Detect which cell encompasses the target text, then output its [x, y] center coordinate. 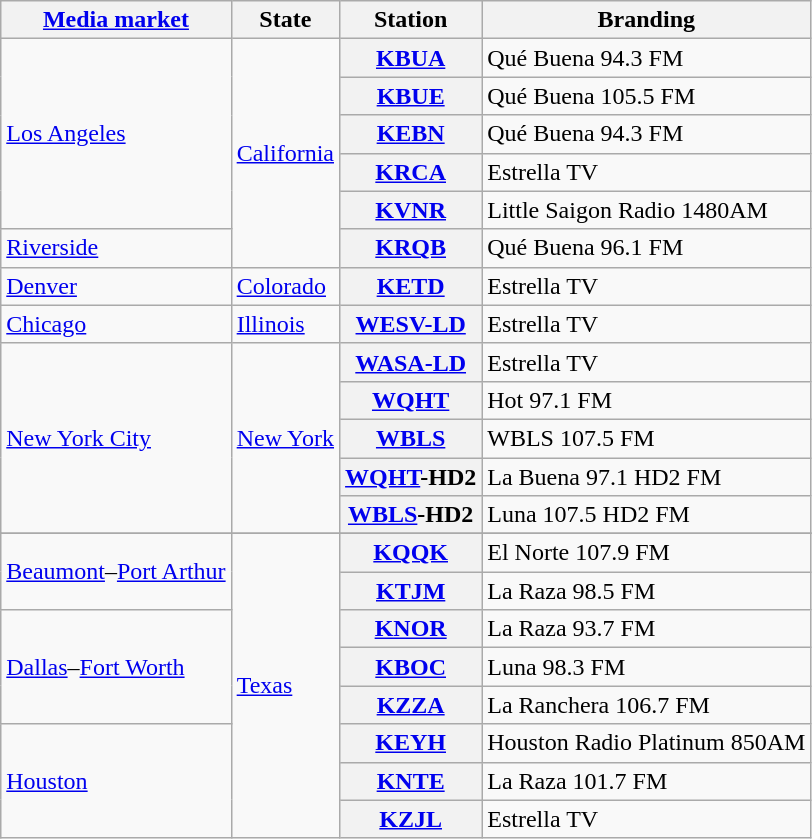
Colorado [285, 286]
KRQB [411, 248]
La Raza 98.5 FM [646, 591]
KBOC [411, 667]
Luna 107.5 HD2 FM [646, 515]
Beaumont–Port Arthur [116, 572]
Media market [116, 20]
Illinois [285, 324]
KZZA [411, 705]
La Raza 93.7 FM [646, 629]
Los Angeles [116, 134]
WBLS [411, 438]
Dallas–Fort Worth [116, 667]
WBLS-HD2 [411, 515]
Station [411, 20]
WBLS 107.5 FM [646, 438]
KBUE [411, 96]
KETD [411, 286]
Little Saigon Radio 1480AM [646, 210]
La Ranchera 106.7 FM [646, 705]
WQHT [411, 400]
Qué Buena 105.5 FM [646, 96]
KEYH [411, 743]
Riverside [116, 248]
La Buena 97.1 HD2 FM [646, 477]
KEBN [411, 134]
Luna 98.3 FM [646, 667]
Qué Buena 96.1 FM [646, 248]
KZJL [411, 819]
KBUA [411, 58]
Hot 97.1 FM [646, 400]
WESV-LD [411, 324]
WQHT-HD2 [411, 477]
KNTE [411, 781]
KQQK [411, 553]
WASA-LD [411, 362]
Texas [285, 686]
KNOR [411, 629]
Branding [646, 20]
La Raza 101.7 FM [646, 781]
Houston Radio Platinum 850AM [646, 743]
KTJM [411, 591]
New York [285, 438]
Denver [116, 286]
El Norte 107.9 FM [646, 553]
Houston [116, 781]
State [285, 20]
Chicago [116, 324]
New York City [116, 438]
KRCA [411, 172]
KVNR [411, 210]
California [285, 153]
